Determine the [x, y] coordinate at the center of the cell enclosing the given text.  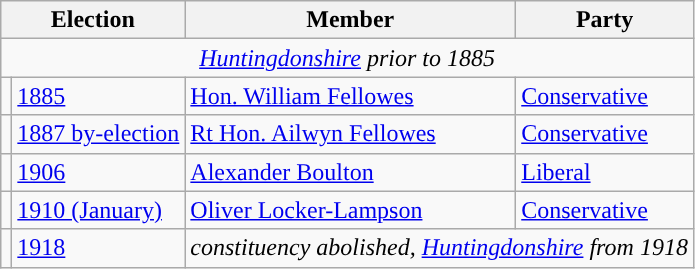
1906 [98, 172]
Oliver Locker-Lampson [350, 210]
1910 (January) [98, 210]
Alexander Boulton [350, 172]
Party [605, 20]
Rt Hon. Ailwyn Fellowes [350, 134]
Hon. William Fellowes [350, 96]
constituency abolished, Huntingdonshire from 1918 [440, 248]
1887 by-election [98, 134]
1918 [98, 248]
Election [93, 20]
Liberal [605, 172]
Huntingdonshire prior to 1885 [348, 58]
Member [350, 20]
1885 [98, 96]
